For the text-containing cell, return its midpoint in [x, y] coordinate format. 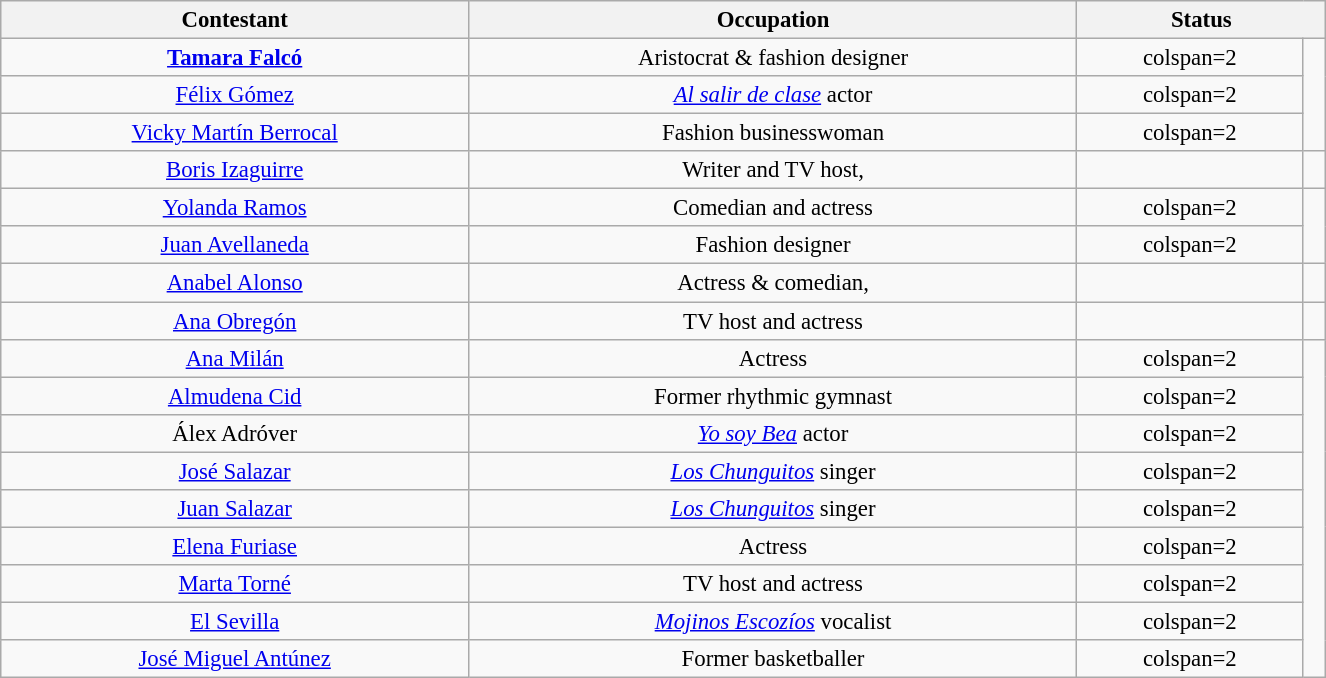
Juan Avellaneda [234, 245]
Ana Milán [234, 358]
Marta Torné [234, 584]
Actress & comedian, [773, 283]
Mojinos Escozíos vocalist [773, 621]
Álex Adróver [234, 433]
Almudena Cid [234, 396]
Status [1202, 20]
Anabel Alonso [234, 283]
Fashion designer [773, 245]
Boris Izaguirre [234, 170]
Occupation [773, 20]
José Miguel Antúnez [234, 659]
Vicky Martín Berrocal [234, 133]
Former basketballer [773, 659]
Ana Obregón [234, 321]
Former rhythmic gymnast [773, 396]
José Salazar [234, 471]
Fashion businesswoman [773, 133]
Aristocrat & fashion designer [773, 57]
Writer and TV host, [773, 170]
Comedian and actress [773, 208]
Tamara Falcó [234, 57]
Yo soy Bea actor [773, 433]
El Sevilla [234, 621]
Contestant [234, 20]
Elena Furiase [234, 546]
Yolanda Ramos [234, 208]
Félix Gómez [234, 95]
Juan Salazar [234, 508]
Al salir de clase actor [773, 95]
